Provide the [x, y] coordinate of the cell's center where the given text is located.  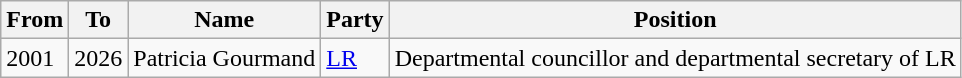
2001 [35, 58]
2026 [98, 58]
From [35, 20]
Patricia Gourmand [224, 58]
Position [675, 20]
To [98, 20]
Name [224, 20]
Departmental councillor and departmental secretary of LR [675, 58]
LR [355, 58]
Party [355, 20]
